Identify which cell holds the provided text, then report its [x, y] central coordinate. 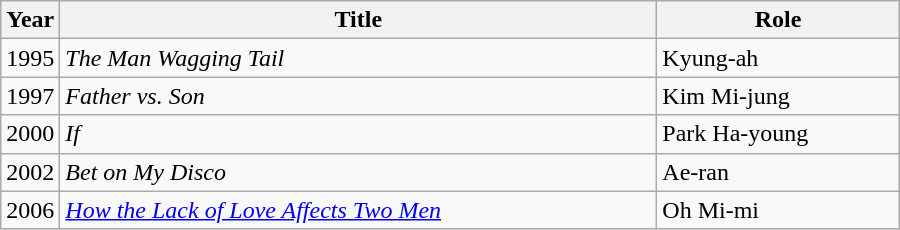
If [358, 134]
Year [30, 20]
2000 [30, 134]
Title [358, 20]
Role [778, 20]
The Man Wagging Tail [358, 58]
Oh Mi-mi [778, 210]
2002 [30, 172]
How the Lack of Love Affects Two Men [358, 210]
Bet on My Disco [358, 172]
Kyung-ah [778, 58]
Park Ha-young [778, 134]
1997 [30, 96]
Ae-ran [778, 172]
Father vs. Son [358, 96]
1995 [30, 58]
Kim Mi-jung [778, 96]
2006 [30, 210]
